Provide the (x, y) coordinate of the cell's center where the given text is located.  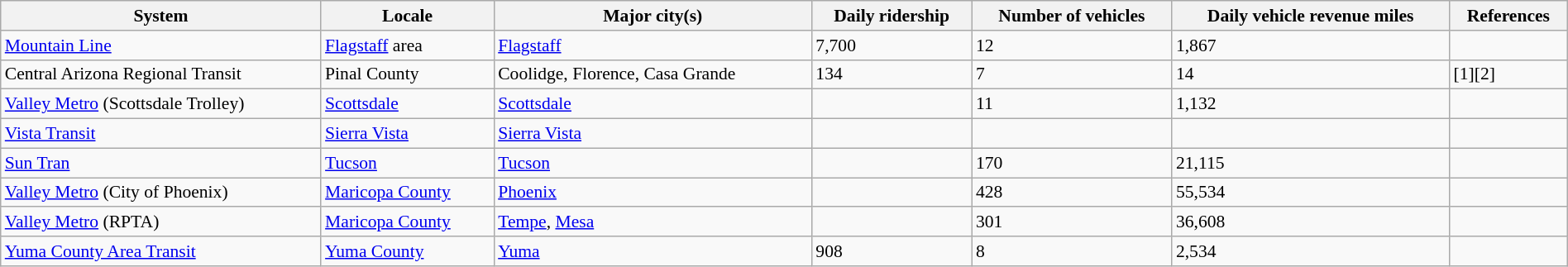
11 (1072, 104)
Flagstaff area (407, 45)
301 (1072, 222)
Tempe, Mesa (653, 222)
Daily ridership (892, 16)
1,132 (1311, 104)
Yuma (653, 251)
Daily vehicle revenue miles (1311, 16)
7,700 (892, 45)
Yuma County Area Transit (160, 251)
Sun Tran (160, 163)
21,115 (1311, 163)
[1][2] (1508, 74)
Vista Transit (160, 134)
Locale (407, 16)
2,534 (1311, 251)
55,534 (1311, 193)
System (160, 16)
Flagstaff (653, 45)
Valley Metro (Scottsdale Trolley) (160, 104)
Central Arizona Regional Transit (160, 74)
14 (1311, 74)
Mountain Line (160, 45)
Pinal County (407, 74)
428 (1072, 193)
Valley Metro (RPTA) (160, 222)
36,608 (1311, 222)
134 (892, 74)
170 (1072, 163)
Valley Metro (City of Phoenix) (160, 193)
8 (1072, 251)
7 (1072, 74)
1,867 (1311, 45)
12 (1072, 45)
References (1508, 16)
908 (892, 251)
Number of vehicles (1072, 16)
Phoenix (653, 193)
Major city(s) (653, 16)
Yuma County (407, 251)
Coolidge, Florence, Casa Grande (653, 74)
